Extract the [X, Y] coordinate from the center of the cell holding the provided text.  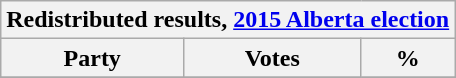
Votes [272, 58]
Party [92, 58]
Redistributed results, 2015 Alberta election [228, 20]
% [408, 58]
